Pinpoint the cell where the given text exists, returning its [X, Y] midpoint coordinate. 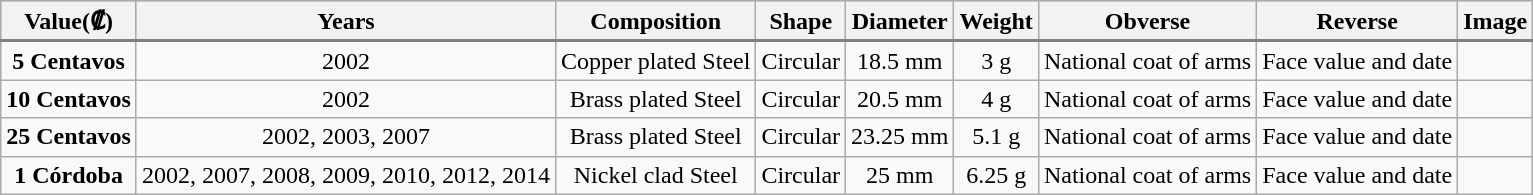
Reverse [1358, 21]
Copper plated Steel [656, 60]
Composition [656, 21]
25 mm [900, 175]
18.5 mm [900, 60]
23.25 mm [900, 137]
20.5 mm [900, 99]
2002, 2003, 2007 [346, 137]
4 g [996, 99]
Shape [801, 21]
2002, 2007, 2008, 2009, 2010, 2012, 2014 [346, 175]
Value(₡) [69, 21]
5.1 g [996, 137]
Years [346, 21]
3 g [996, 60]
Obverse [1147, 21]
6.25 g [996, 175]
5 Centavos [69, 60]
25 Centavos [69, 137]
Weight [996, 21]
Nickel clad Steel [656, 175]
10 Centavos [69, 99]
Image [1496, 21]
Diameter [900, 21]
1 Córdoba [69, 175]
